For the text-containing cell, return its midpoint in [X, Y] coordinate format. 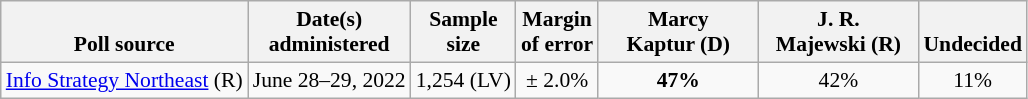
J. R.Majewski (R) [838, 32]
1,254 (LV) [464, 80]
Undecided [972, 32]
MarcyKaptur (D) [678, 32]
Date(s)administered [330, 32]
Poll source [124, 32]
Marginof error [557, 32]
42% [838, 80]
47% [678, 80]
11% [972, 80]
Info Strategy Northeast (R) [124, 80]
± 2.0% [557, 80]
Samplesize [464, 32]
June 28–29, 2022 [330, 80]
